Return [X, Y] of the center of cell containing provided text 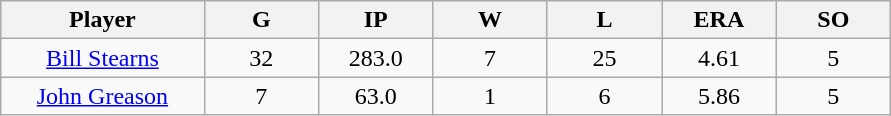
283.0 [376, 58]
SO [834, 20]
G [261, 20]
ERA [719, 20]
IP [376, 20]
6 [604, 96]
Player [102, 20]
W [490, 20]
Bill Stearns [102, 58]
32 [261, 58]
John Greason [102, 96]
25 [604, 58]
5.86 [719, 96]
L [604, 20]
63.0 [376, 96]
4.61 [719, 58]
1 [490, 96]
